Pinpoint the cell where the given text exists, returning its [X, Y] midpoint coordinate. 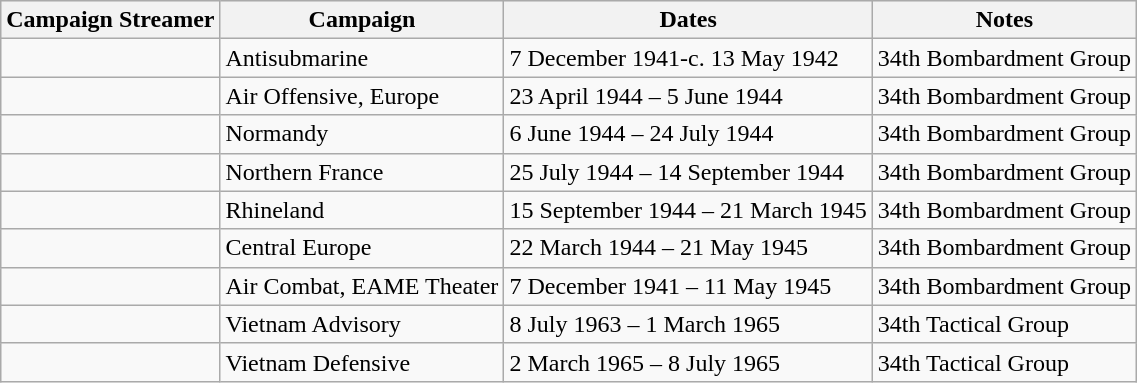
Antisubmarine [362, 58]
Campaign Streamer [110, 20]
15 September 1944 – 21 March 1945 [688, 210]
2 March 1965 – 8 July 1965 [688, 362]
Northern France [362, 172]
8 July 1963 – 1 March 1965 [688, 324]
Air Offensive, Europe [362, 96]
6 June 1944 – 24 July 1944 [688, 134]
Vietnam Defensive [362, 362]
Campaign [362, 20]
Normandy [362, 134]
Rhineland [362, 210]
Notes [1004, 20]
22 March 1944 – 21 May 1945 [688, 248]
7 December 1941-c. 13 May 1942 [688, 58]
Central Europe [362, 248]
Vietnam Advisory [362, 324]
25 July 1944 – 14 September 1944 [688, 172]
7 December 1941 – 11 May 1945 [688, 286]
Air Combat, EAME Theater [362, 286]
Dates [688, 20]
23 April 1944 – 5 June 1944 [688, 96]
